Return the (x, y) coordinate for the center point of the cell that contains the specified text.  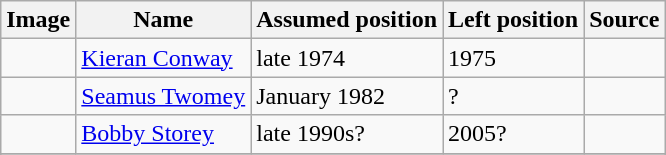
Source (624, 20)
Name (164, 20)
Left position (514, 20)
? (514, 96)
Assumed position (347, 20)
Bobby Storey (164, 134)
January 1982 (347, 96)
1975 (514, 58)
Kieran Conway (164, 58)
late 1990s? (347, 134)
Seamus Twomey (164, 96)
late 1974 (347, 58)
2005? (514, 134)
Image (38, 20)
